Locate the cell with the specified text and output its (x, y) center coordinate. 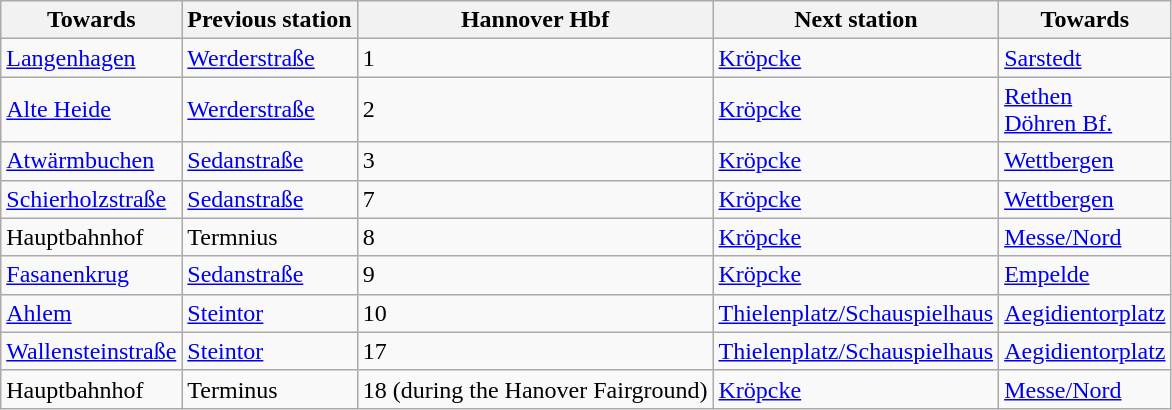
2 (535, 110)
10 (535, 313)
Fasanenkrug (92, 275)
17 (535, 351)
Wallensteinstraße (92, 351)
Next station (856, 20)
Alte Heide (92, 110)
1 (535, 58)
Langenhagen (92, 58)
8 (535, 237)
RethenDöhren Bf. (1085, 110)
Sarstedt (1085, 58)
Schierholzstraße (92, 199)
Atwärmbuchen (92, 161)
9 (535, 275)
Ahlem (92, 313)
Hannover Hbf (535, 20)
3 (535, 161)
Terminus (270, 389)
7 (535, 199)
Termnius (270, 237)
18 (during the Hanover Fairground) (535, 389)
Previous station (270, 20)
Empelde (1085, 275)
